Return the (X, Y) coordinate for the center point of the cell that contains the specified text.  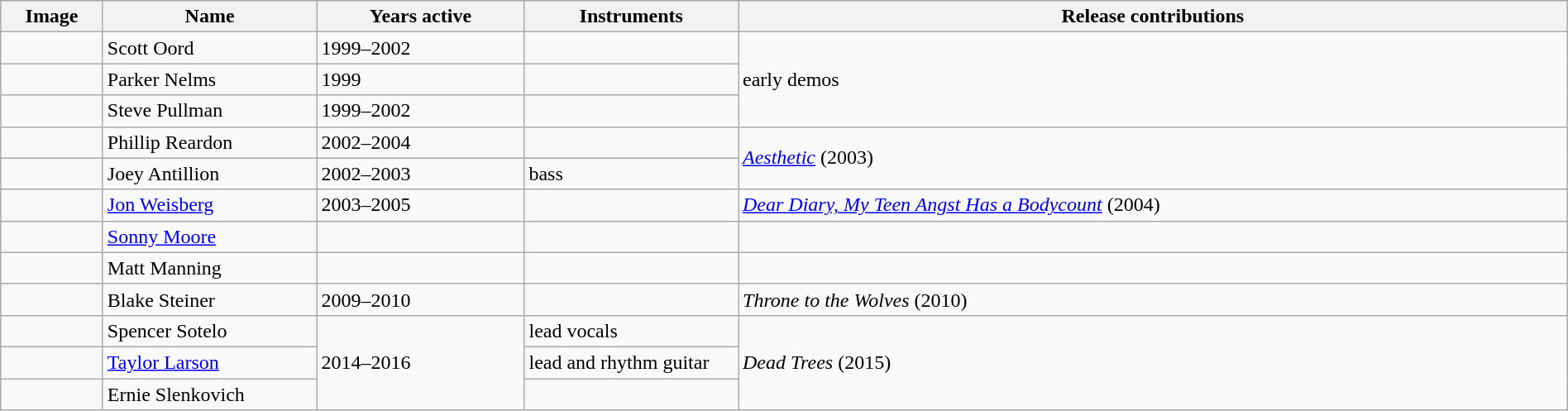
2002–2004 (420, 142)
Instruments (632, 17)
Release contributions (1153, 17)
bass (632, 174)
lead vocals (632, 331)
Ernie Slenkovich (210, 394)
Dear Diary, My Teen Angst Has a Bodycount (2004) (1153, 205)
Blake Steiner (210, 299)
2002–2003 (420, 174)
Jon Weisberg (210, 205)
Spencer Sotelo (210, 331)
Phillip Reardon (210, 142)
lead and rhythm guitar (632, 362)
Taylor Larson (210, 362)
Name (210, 17)
1999 (420, 79)
Years active (420, 17)
2009–2010 (420, 299)
Throne to the Wolves (2010) (1153, 299)
Aesthetic (2003) (1153, 158)
Image (52, 17)
2003–2005 (420, 205)
Joey Antillion (210, 174)
Steve Pullman (210, 111)
Matt Manning (210, 268)
Dead Trees (2015) (1153, 362)
2014–2016 (420, 362)
Sonny Moore (210, 237)
Scott Oord (210, 48)
Parker Nelms (210, 79)
early demos (1153, 79)
